Capture the cell that displays the provided text and extract its (X, Y) central coordinate. 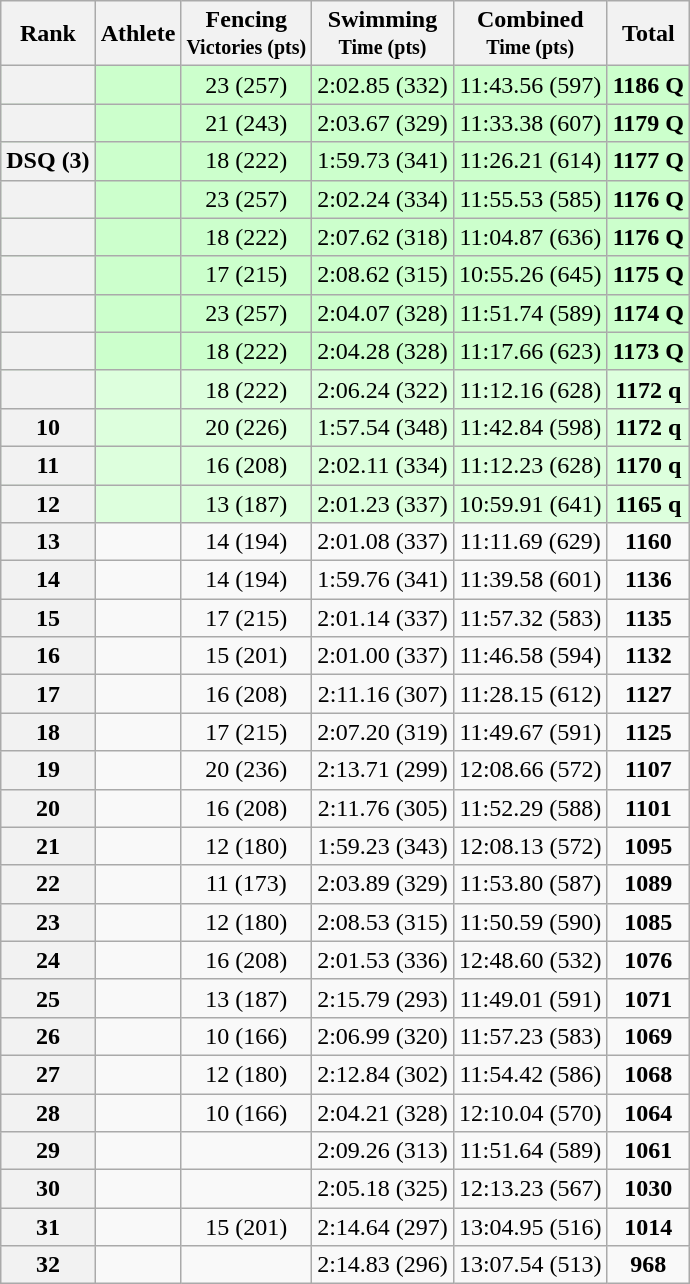
31 (48, 1227)
2:02.85 (332) (383, 85)
2:12.84 (302) (383, 1074)
1101 (648, 808)
2:02.11 (334) (383, 465)
11:12.16 (628) (530, 389)
1071 (648, 998)
1089 (648, 884)
1174 Q (648, 313)
2:01.23 (337) (383, 503)
11:50.59 (590) (530, 922)
12:10.04 (570) (530, 1113)
Rank (48, 34)
16 (48, 656)
1069 (648, 1036)
1076 (648, 960)
DSQ (3) (48, 161)
11:12.23 (628) (530, 465)
11:28.15 (612) (530, 694)
11:51.64 (589) (530, 1151)
1165 q (648, 503)
2:04.28 (328) (383, 351)
11:53.80 (587) (530, 884)
Swimming Time (pts) (383, 34)
21 (243) (246, 123)
2:01.53 (336) (383, 960)
2:07.20 (319) (383, 732)
1085 (648, 922)
11:51.74 (589) (530, 313)
10:59.91 (641) (530, 503)
1095 (648, 846)
2:02.24 (334) (383, 199)
32 (48, 1265)
13 (48, 542)
11:52.29 (588) (530, 808)
11:04.87 (636) (530, 237)
12:08.66 (572) (530, 770)
1014 (648, 1227)
12:08.13 (572) (530, 846)
1064 (648, 1113)
27 (48, 1074)
20 (236) (246, 770)
30 (48, 1189)
11:33.38 (607) (530, 123)
19 (48, 770)
20 (48, 808)
15 (48, 618)
2:01.08 (337) (383, 542)
11:57.23 (583) (530, 1036)
11:57.32 (583) (530, 618)
2:08.62 (315) (383, 275)
2:03.89 (329) (383, 884)
10:55.26 (645) (530, 275)
1061 (648, 1151)
11 (48, 465)
10 (48, 427)
11:43.56 (597) (530, 85)
1:59.23 (343) (383, 846)
1:59.73 (341) (383, 161)
14 (48, 580)
24 (48, 960)
11:42.84 (598) (530, 427)
2:06.99 (320) (383, 1036)
1132 (648, 656)
2:14.64 (297) (383, 1227)
1:59.76 (341) (383, 580)
1127 (648, 694)
1179 Q (648, 123)
Fencing Victories (pts) (246, 34)
1170 q (648, 465)
2:08.53 (315) (383, 922)
11:49.67 (591) (530, 732)
2:06.24 (322) (383, 389)
13:07.54 (513) (530, 1265)
1068 (648, 1074)
1175 Q (648, 275)
1135 (648, 618)
13:04.95 (516) (530, 1227)
26 (48, 1036)
11:49.01 (591) (530, 998)
1:57.54 (348) (383, 427)
17 (48, 694)
12 (48, 503)
1107 (648, 770)
12:48.60 (532) (530, 960)
2:15.79 (293) (383, 998)
11:26.21 (614) (530, 161)
18 (48, 732)
2:13.71 (299) (383, 770)
1136 (648, 580)
11:11.69 (629) (530, 542)
11:17.66 (623) (530, 351)
20 (226) (246, 427)
12:13.23 (567) (530, 1189)
11 (173) (246, 884)
21 (48, 846)
28 (48, 1113)
1173 Q (648, 351)
11:55.53 (585) (530, 199)
2:11.16 (307) (383, 694)
1160 (648, 542)
2:04.07 (328) (383, 313)
2:05.18 (325) (383, 1189)
968 (648, 1265)
1030 (648, 1189)
11:39.58 (601) (530, 580)
1177 Q (648, 161)
1125 (648, 732)
2:11.76 (305) (383, 808)
2:14.83 (296) (383, 1265)
2:09.26 (313) (383, 1151)
Total (648, 34)
11:54.42 (586) (530, 1074)
11:46.58 (594) (530, 656)
2:07.62 (318) (383, 237)
2:01.14 (337) (383, 618)
2:04.21 (328) (383, 1113)
Athlete (138, 34)
2:03.67 (329) (383, 123)
23 (48, 922)
29 (48, 1151)
22 (48, 884)
2:01.00 (337) (383, 656)
Combined Time (pts) (530, 34)
1186 Q (648, 85)
25 (48, 998)
